Return the [x, y] coordinate for the center point of the cell that contains the specified text.  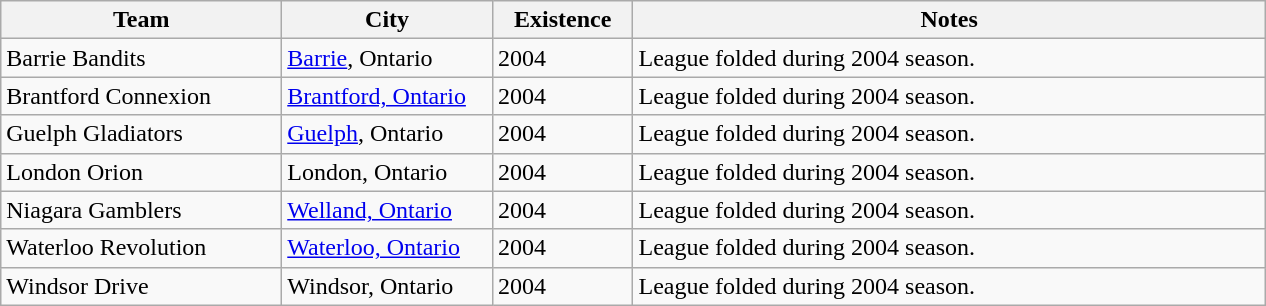
Team [142, 20]
Brantford, Ontario [388, 96]
Windsor, Ontario [388, 286]
Brantford Connexion [142, 96]
Guelph Gladiators [142, 134]
Welland, Ontario [388, 210]
Barrie Bandits [142, 58]
Notes [949, 20]
Niagara Gamblers [142, 210]
Waterloo, Ontario [388, 248]
Windsor Drive [142, 286]
London, Ontario [388, 172]
Waterloo Revolution [142, 248]
Existence [562, 20]
London Orion [142, 172]
Guelph, Ontario [388, 134]
City [388, 20]
Barrie, Ontario [388, 58]
